Find where the given text appears and provide that cell's center as (x, y) coordinate. 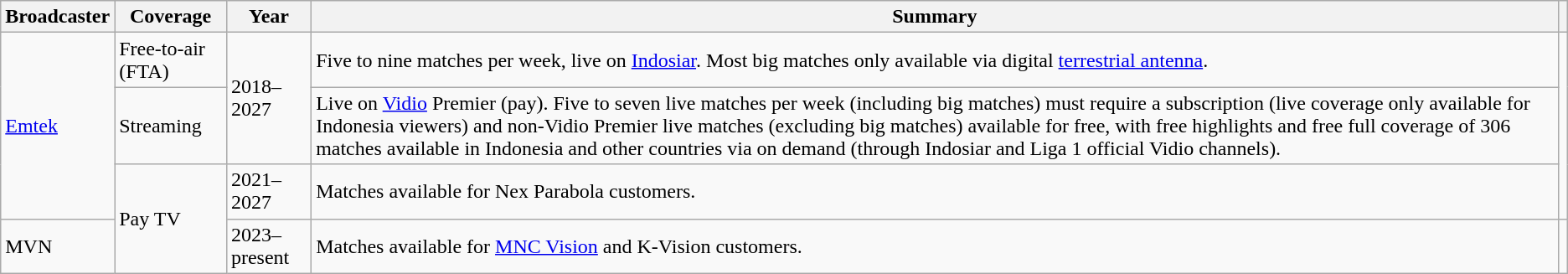
Emtek (58, 126)
2023–present (268, 246)
Pay TV (171, 219)
Summary (935, 17)
Year (268, 17)
Free-to-air (FTA) (171, 60)
Broadcaster (58, 17)
2021–2027 (268, 191)
Streaming (171, 126)
Five to nine matches per week, live on Indosiar. Most big matches only available via digital terrestrial antenna. (935, 60)
Matches available for Nex Parabola customers. (935, 191)
Coverage (171, 17)
MVN (58, 246)
2018–2027 (268, 99)
Matches available for MNC Vision and K-Vision customers. (935, 246)
